Output the (X, Y) coordinate of the center of the cell containing the given text.  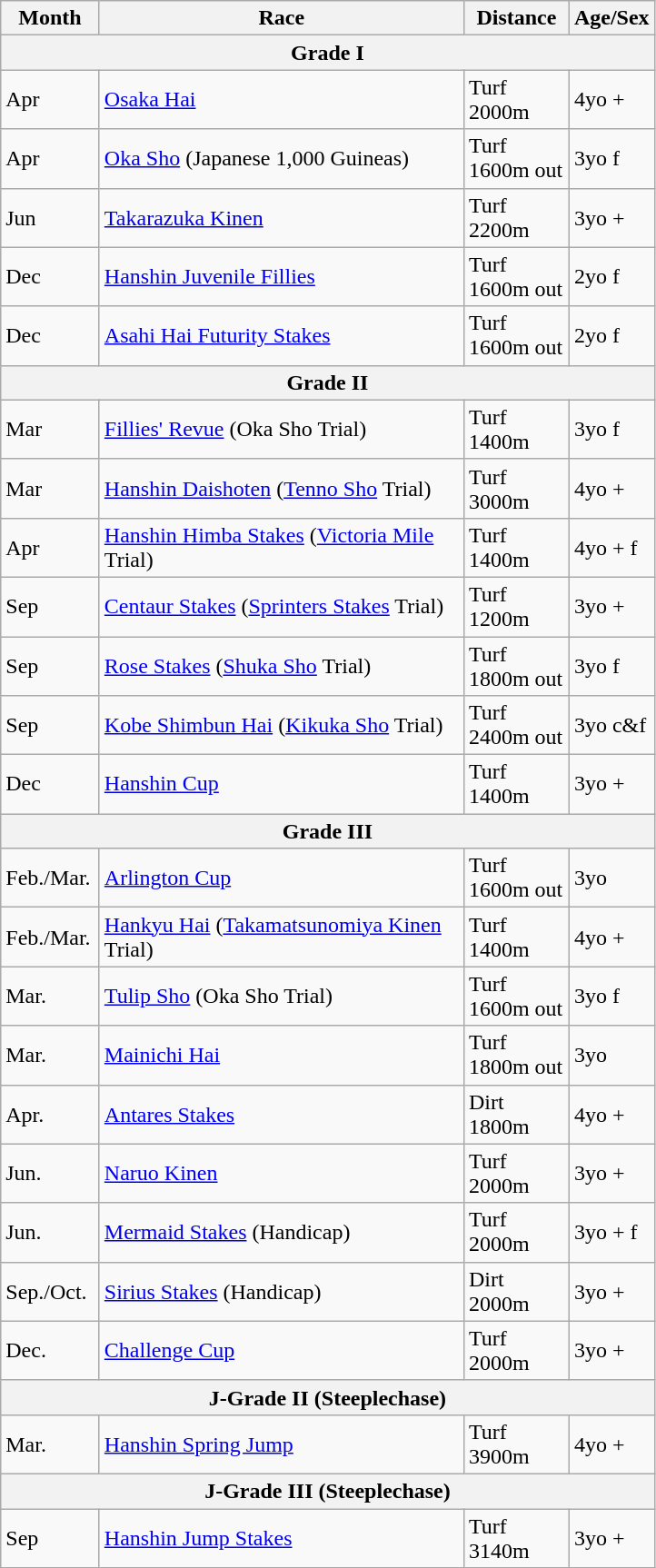
Naruo Kinen (282, 1174)
Dirt 1800m (516, 1114)
Rose Stakes (Shuka Sho Trial) (282, 665)
Sirius Stakes (Handicap) (282, 1292)
Turf 2400m out (516, 725)
Centaur Stakes (Sprinters Stakes Trial) (282, 607)
Osaka Hai (282, 100)
Arlington Cup (282, 878)
Hanshin Jump Stakes (282, 1537)
Grade I (327, 53)
Turf 3140m (516, 1537)
4yo + f (611, 547)
Jun (51, 218)
J-Grade III (Steeplechase) (327, 1491)
3yo c&f (611, 725)
Hanshin Juvenile Fillies (282, 276)
Takarazuka Kinen (282, 218)
Mermaid Stakes (Handicap) (282, 1232)
Mainichi Hai (282, 1056)
Turf 1200m (516, 607)
Hanshin Himba Stakes (Victoria Mile Trial) (282, 547)
J-Grade II (Steeplechase) (327, 1397)
Turf 3000m (516, 489)
Hanshin Spring Jump (282, 1444)
Hanshin Cup (282, 785)
Tulip Sho (Oka Sho Trial) (282, 996)
Kobe Shimbun Hai (Kikuka Sho Trial) (282, 725)
Challenge Cup (282, 1350)
Oka Sho (Japanese 1,000 Guineas) (282, 158)
Hankyu Hai (Takamatsunomiya Kinen Trial) (282, 938)
3yo + f (611, 1232)
Turf 3900m (516, 1444)
Fillies' Revue (Oka Sho Trial) (282, 429)
Hanshin Daishoten (Tenno Sho Trial) (282, 489)
Antares Stakes (282, 1114)
Turf 2200m (516, 218)
Apr. (51, 1114)
Distance (516, 18)
Dec. (51, 1350)
Sep./Oct. (51, 1292)
Dirt 2000m (516, 1292)
Month (51, 18)
Grade II (327, 382)
Age/Sex (611, 18)
Asahi Hai Futurity Stakes (282, 336)
Grade III (327, 831)
Race (282, 18)
